Return (x, y) of the center of cell containing provided text 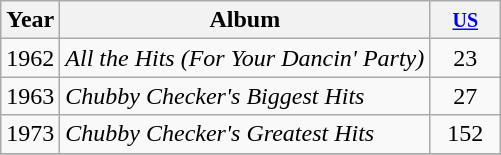
Chubby Checker's Greatest Hits (245, 134)
Album (245, 20)
Year (30, 20)
Chubby Checker's Biggest Hits (245, 96)
23 (466, 58)
152 (466, 134)
US (466, 20)
1962 (30, 58)
All the Hits (For Your Dancin' Party) (245, 58)
27 (466, 96)
1973 (30, 134)
1963 (30, 96)
